Scan for the cell matching the given text and deliver its [X, Y] coordinate at center. 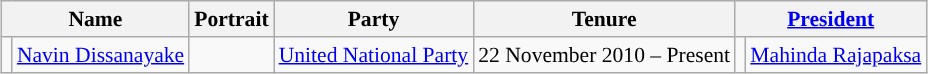
Portrait [231, 19]
United National Party [374, 55]
22 November 2010 – Present [604, 55]
Mahinda Rajapaksa [836, 55]
Tenure [604, 19]
President [830, 19]
Name [96, 19]
Party [374, 19]
Navin Dissanayake [100, 55]
